Scan for the cell matching the given text and deliver its (X, Y) coordinate at center. 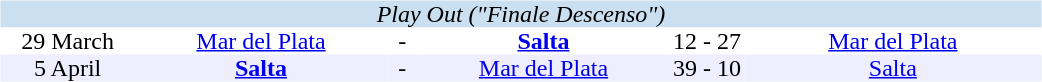
5 April (67, 68)
39 - 10 (707, 68)
12 - 27 (707, 42)
29 March (67, 42)
Play Out ("Finale Descenso") (520, 14)
